Scan for the cell matching the given text and deliver its [X, Y] coordinate at center. 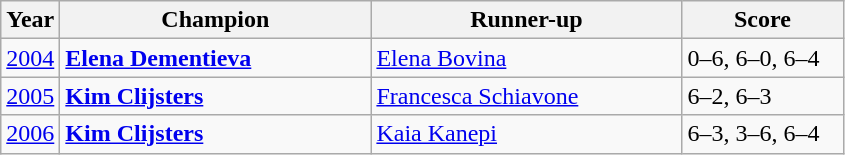
6–2, 6–3 [762, 96]
Francesca Schiavone [526, 96]
0–6, 6–0, 6–4 [762, 58]
2006 [30, 134]
Score [762, 20]
Elena Dementieva [216, 58]
6–3, 3–6, 6–4 [762, 134]
Champion [216, 20]
Kaia Kanepi [526, 134]
Elena Bovina [526, 58]
Runner-up [526, 20]
2005 [30, 96]
Year [30, 20]
2004 [30, 58]
